Search for the cell housing the specified text and yield its (X, Y) center coordinate. 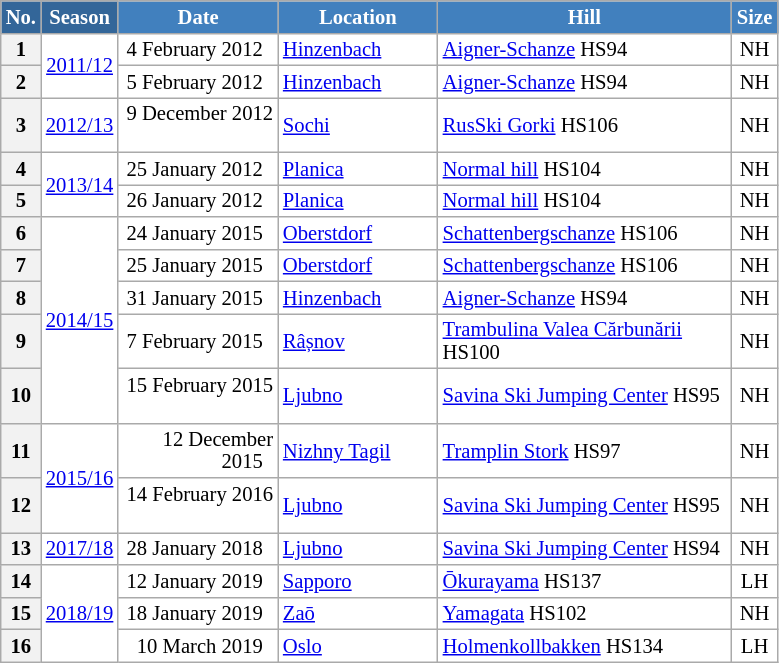
26 January 2012 (198, 200)
Nizhny Tagil (358, 450)
Ōkurayama HS137 (584, 580)
3 (21, 124)
Oslo (358, 645)
25 January 2015 (198, 265)
31 January 2015 (198, 297)
2015/16 (80, 478)
Trambulina Valea Cărbunării HS100 (584, 340)
9 (21, 340)
12 January 2019 (198, 580)
Savina Ski Jumping Center HS94 (584, 548)
2013/14 (80, 184)
Râșnov (358, 340)
28 January 2018 (198, 548)
Yamagata HS102 (584, 613)
7 (21, 265)
Season (80, 16)
14 (21, 580)
No. (21, 16)
Location (358, 16)
5 February 2012 (198, 81)
11 (21, 450)
4 February 2012 (198, 49)
10 March 2019 (198, 645)
13 (21, 548)
RusSki Gorki HS106 (584, 124)
Tramplin Stork HS97 (584, 450)
Size (754, 16)
25 January 2012 (198, 168)
14 February 2016 (198, 506)
18 January 2019 (198, 613)
15 February 2015 (198, 396)
8 (21, 297)
2018/19 (80, 612)
4 (21, 168)
Date (198, 16)
Zaō (358, 613)
7 February 2015 (198, 340)
5 (21, 200)
1 (21, 49)
15 (21, 613)
12 (21, 506)
Sapporo (358, 580)
2011/12 (80, 65)
2017/18 (80, 548)
10 (21, 396)
Hill (584, 16)
24 January 2015 (198, 232)
6 (21, 232)
16 (21, 645)
12 December 2015 (198, 450)
2 (21, 81)
Holmenkollbakken HS134 (584, 645)
2012/13 (80, 124)
9 December 2012 (198, 124)
Sochi (358, 124)
2014/15 (80, 319)
